From the cell containing the given text, extract its center point as (X, Y) coordinate. 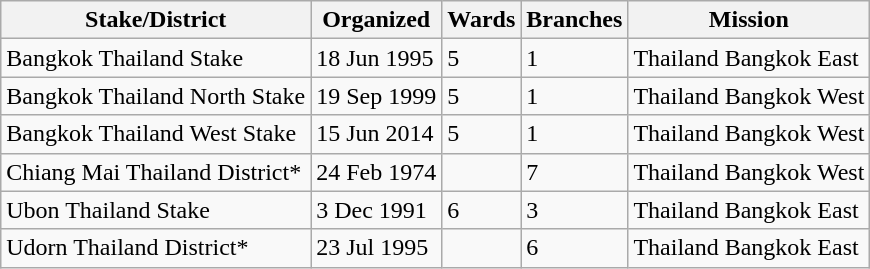
Bangkok Thailand West Stake (156, 134)
19 Sep 1999 (376, 96)
18 Jun 1995 (376, 58)
Ubon Thailand Stake (156, 210)
3 (574, 210)
Wards (482, 20)
Bangkok Thailand Stake (156, 58)
Branches (574, 20)
Bangkok Thailand North Stake (156, 96)
15 Jun 2014 (376, 134)
Udorn Thailand District* (156, 248)
Stake/District (156, 20)
Chiang Mai Thailand District* (156, 172)
3 Dec 1991 (376, 210)
Organized (376, 20)
24 Feb 1974 (376, 172)
Mission (749, 20)
7 (574, 172)
23 Jul 1995 (376, 248)
